Output the (X, Y) coordinate of the center of the cell containing the given text.  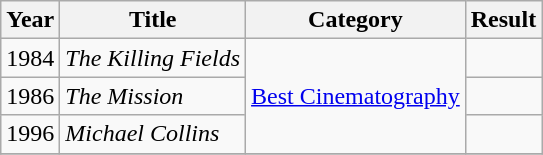
The Killing Fields (153, 58)
Best Cinematography (356, 96)
Michael Collins (153, 134)
1986 (30, 96)
Category (356, 20)
Year (30, 20)
The Mission (153, 96)
1984 (30, 58)
1996 (30, 134)
Result (503, 20)
Title (153, 20)
